Provide the [X, Y] coordinate of the cell's center where the given text is located.  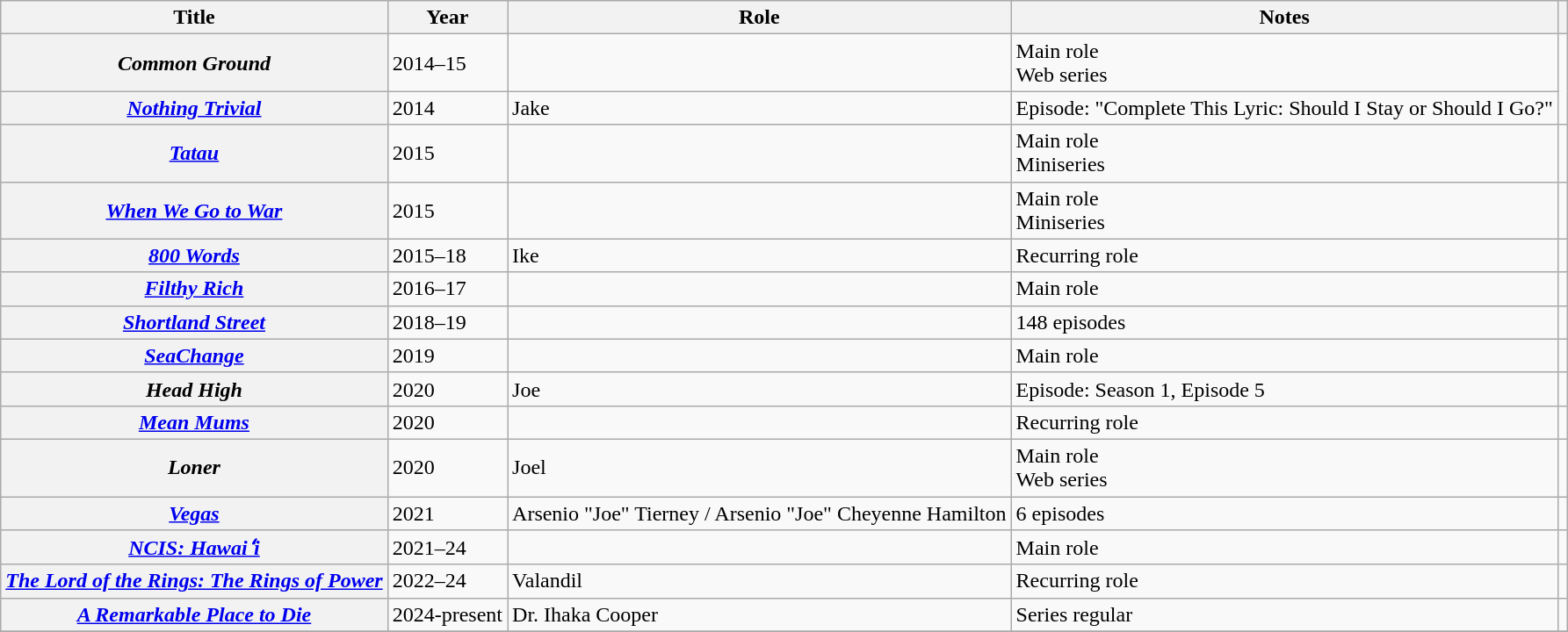
2021–24 [447, 548]
Arsenio "Joe" Tierney / Arsenio "Joe" Cheyenne Hamilton [760, 513]
Notes [1284, 18]
Nothing Trivial [194, 108]
The Lord of the Rings: The Rings of Power [194, 581]
800 Words [194, 255]
2014–15 [447, 63]
Joe [760, 389]
2024-present [447, 614]
NCIS: Hawaiʻi [194, 548]
Year [447, 18]
2021 [447, 513]
148 episodes [1284, 322]
SeaChange [194, 355]
When We Go to War [194, 211]
Dr. Ihaka Cooper [760, 614]
Common Ground [194, 63]
Title [194, 18]
Mean Mums [194, 422]
Jake [760, 108]
Loner [194, 467]
Shortland Street [194, 322]
2016–17 [447, 289]
Ike [760, 255]
2022–24 [447, 581]
Filthy Rich [194, 289]
Vegas [194, 513]
2019 [447, 355]
2014 [447, 108]
Valandil [760, 581]
2018–19 [447, 322]
Tatau [194, 153]
Episode: "Complete This Lyric: Should I Stay or Should I Go?" [1284, 108]
A Remarkable Place to Die [194, 614]
Head High [194, 389]
Joel [760, 467]
Series regular [1284, 614]
6 episodes [1284, 513]
2015–18 [447, 255]
Role [760, 18]
Episode: Season 1, Episode 5 [1284, 389]
